Pinpoint the cell where the given text exists, returning its (X, Y) midpoint coordinate. 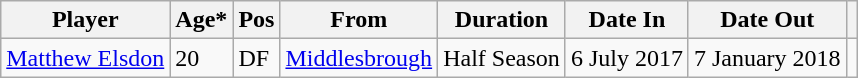
7 January 2018 (767, 58)
Half Season (502, 58)
DF (256, 58)
Player (86, 20)
Matthew Elsdon (86, 58)
6 July 2017 (626, 58)
Age* (202, 20)
From (359, 20)
Duration (502, 20)
20 (202, 58)
Date Out (767, 20)
Date In (626, 20)
Pos (256, 20)
Middlesbrough (359, 58)
